Return (X, Y) of the center of cell containing provided text 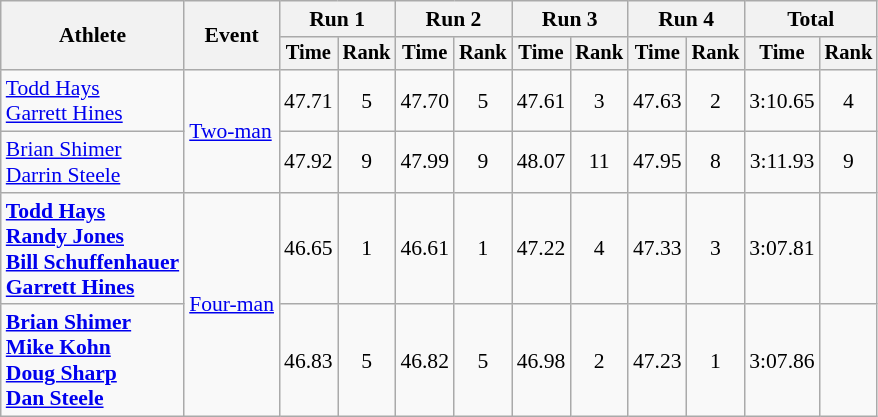
Total (810, 19)
46.61 (424, 249)
Run 3 (570, 19)
Brian ShimerDarrin Steele (92, 162)
47.92 (308, 162)
Todd HaysGarrett Hines (92, 100)
11 (599, 162)
Athlete (92, 36)
47.95 (658, 162)
8 (716, 162)
Two-man (232, 131)
Brian ShimerMike KohnDoug SharpDan Steele (92, 361)
46.65 (308, 249)
3:10.65 (782, 100)
47.71 (308, 100)
Run 2 (453, 19)
47.99 (424, 162)
Run 4 (686, 19)
3:07.86 (782, 361)
3:07.81 (782, 249)
47.23 (658, 361)
Run 1 (337, 19)
Todd HaysRandy JonesBill SchuffenhauerGarrett Hines (92, 249)
Event (232, 36)
47.70 (424, 100)
3:11.93 (782, 162)
48.07 (542, 162)
46.83 (308, 361)
47.61 (542, 100)
47.33 (658, 249)
47.22 (542, 249)
46.98 (542, 361)
47.63 (658, 100)
46.82 (424, 361)
Four-man (232, 305)
